Capture the cell that displays the provided text and extract its [X, Y] central coordinate. 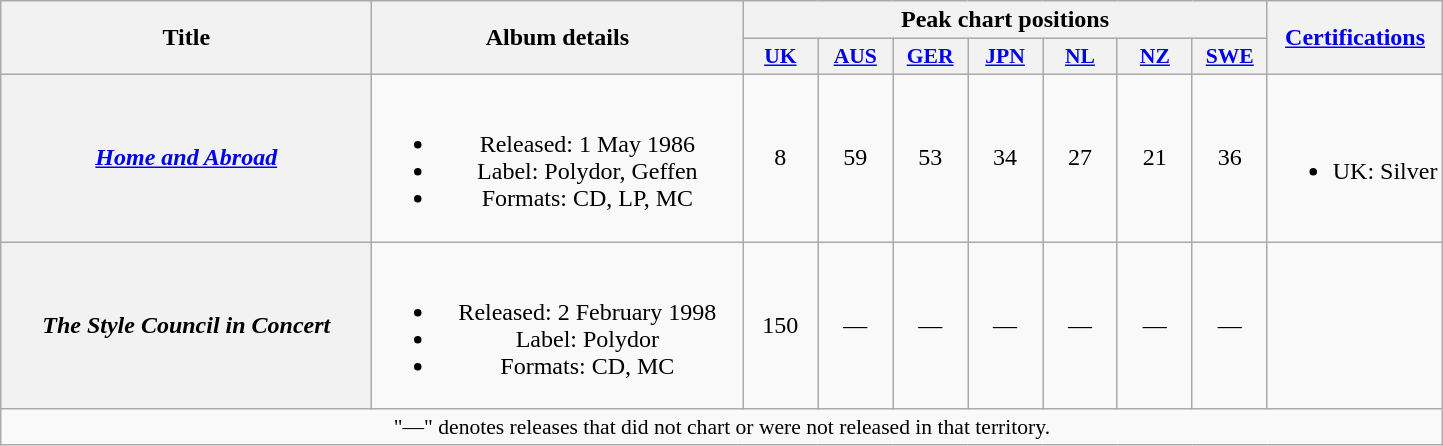
SWE [1230, 57]
36 [1230, 158]
Title [186, 38]
JPN [1006, 57]
Album details [558, 38]
NL [1080, 57]
NZ [1154, 57]
21 [1154, 158]
"—" denotes releases that did not chart or were not released in that territory. [722, 427]
Released: 1 May 1986Label: Polydor, GeffenFormats: CD, LP, MC [558, 158]
53 [930, 158]
GER [930, 57]
UK [780, 57]
59 [856, 158]
AUS [856, 57]
Home and Abroad [186, 158]
Released: 2 February 1998Label: PolydorFormats: CD, MC [558, 326]
150 [780, 326]
UK: Silver [1355, 158]
27 [1080, 158]
34 [1006, 158]
The Style Council in Concert [186, 326]
Peak chart positions [1005, 20]
8 [780, 158]
Certifications [1355, 38]
